Pinpoint the cell where the given text exists, returning its [x, y] midpoint coordinate. 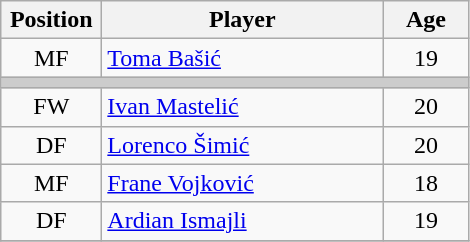
Ardian Ismajli [242, 221]
Frane Vojković [242, 183]
Lorenco Šimić [242, 145]
Toma Bašić [242, 58]
18 [426, 183]
Position [52, 20]
Ivan Mastelić [242, 107]
Age [426, 20]
Player [242, 20]
FW [52, 107]
